Detect which cell encompasses the target text, then output its [X, Y] center coordinate. 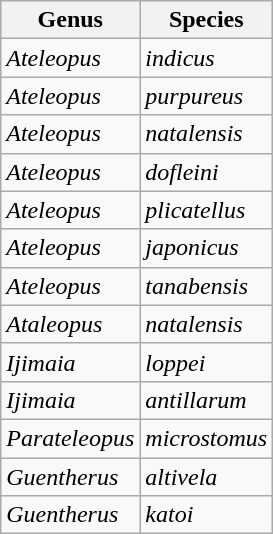
katoi [206, 515]
Genus [70, 20]
altivela [206, 477]
plicatellus [206, 210]
indicus [206, 58]
antillarum [206, 400]
tanabensis [206, 286]
dofleini [206, 172]
loppei [206, 362]
Ataleopus [70, 324]
Parateleopus [70, 438]
Species [206, 20]
japonicus [206, 248]
microstomus [206, 438]
purpureus [206, 96]
